Return the (x, y) coordinate for the center point of the cell that contains the specified text.  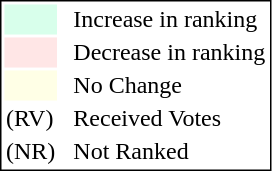
Received Votes (170, 119)
Decrease in ranking (170, 53)
Increase in ranking (170, 19)
(NR) (30, 151)
(RV) (30, 119)
Not Ranked (170, 151)
No Change (170, 85)
